Locate the cell with the specified text and output its [x, y] center coordinate. 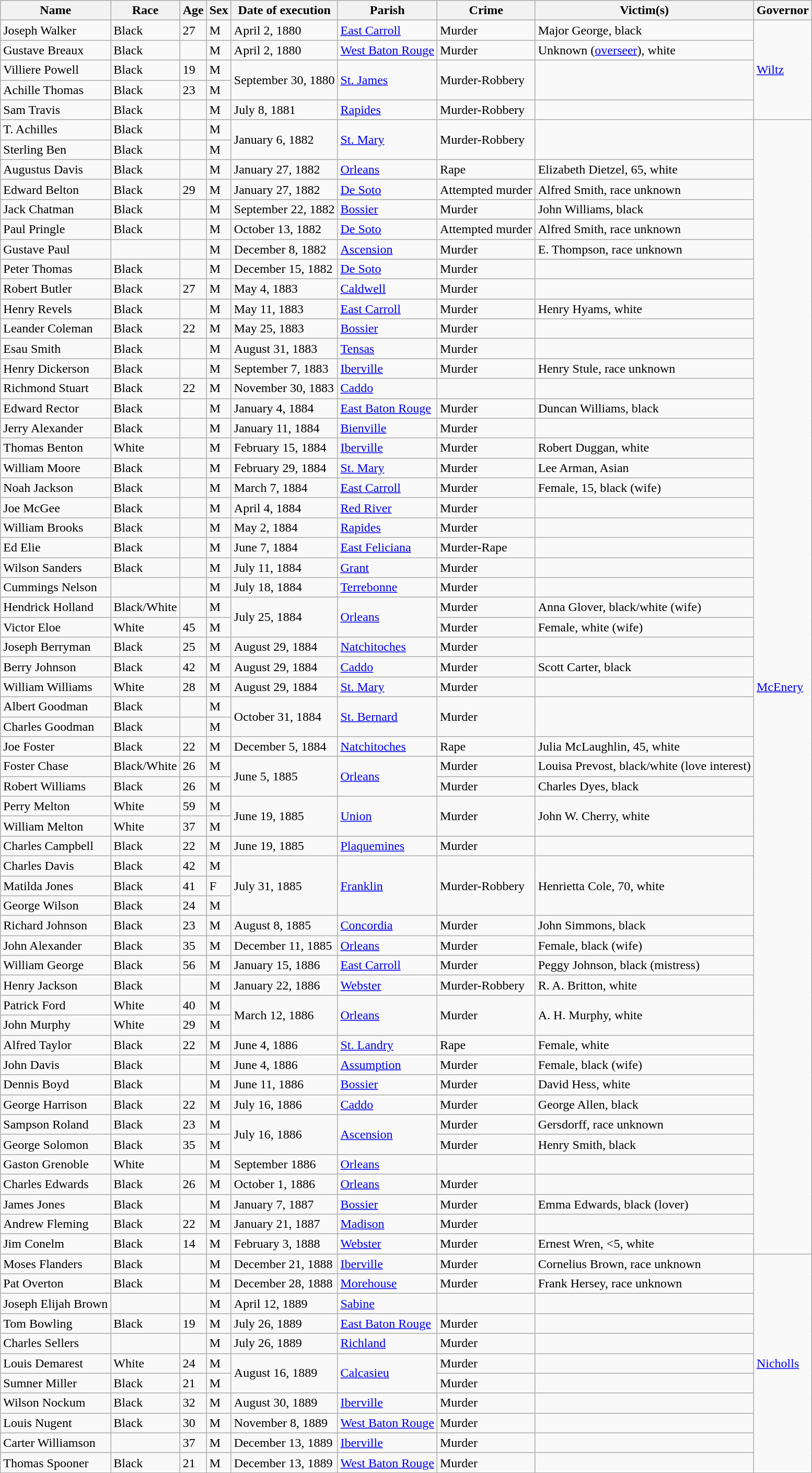
Andrew Fleming [55, 1224]
Murder-Rape [486, 547]
February 29, 1884 [284, 468]
William Melton [55, 826]
Sterling Ben [55, 149]
Richard Johnson [55, 926]
October 31, 1884 [284, 717]
Hendrick Holland [55, 607]
F [218, 886]
Unknown (overseer), white [644, 50]
John Williams, black [644, 209]
Duncan Williams, black [644, 408]
July 25, 1884 [284, 617]
Matilda Jones [55, 886]
Gustave Breaux [55, 50]
December 28, 1888 [284, 1284]
Thomas Spooner [55, 1463]
Henry Revels [55, 309]
Leander Coleman [55, 329]
32 [193, 1403]
Dennis Boyd [55, 1085]
December 21, 1888 [284, 1264]
Cummings Nelson [55, 588]
Alfred Taylor [55, 1045]
Female, white (wife) [644, 627]
Charles Edwards [55, 1184]
A. H. Murphy, white [644, 1015]
Jim Conelm [55, 1244]
Noah Jackson [55, 488]
Tom Bowling [55, 1324]
John Davis [55, 1065]
Sam Travis [55, 110]
Union [387, 816]
Age [193, 10]
Sex [218, 10]
February 3, 1888 [284, 1244]
Victor Eloe [55, 627]
June 7, 1884 [284, 547]
Frank Hersey, race unknown [644, 1284]
St. Bernard [387, 717]
Calcasieu [387, 1373]
William Brooks [55, 527]
Tensas [387, 349]
Gersdorff, race unknown [644, 1124]
June 11, 1886 [284, 1085]
Richmond Stuart [55, 388]
Charles Goodman [55, 727]
Robert Williams [55, 786]
Peggy Johnson, black (mistress) [644, 965]
John W. Cherry, white [644, 816]
John Simmons, black [644, 926]
Louis Demarest [55, 1363]
Paul Pringle [55, 229]
Charles Davis [55, 866]
July 8, 1881 [284, 110]
28 [193, 687]
Parish [387, 10]
Henry Stule, race unknown [644, 369]
T. Achilles [55, 130]
40 [193, 1005]
May 25, 1883 [284, 329]
E. Thompson, race unknown [644, 249]
Gustave Paul [55, 249]
Edward Belton [55, 189]
Henrietta Cole, 70, white [644, 885]
Joseph Elijah Brown [55, 1304]
Henry Smith, black [644, 1144]
August 31, 1883 [284, 349]
Villiere Powell [55, 70]
Date of execution [284, 10]
David Hess, white [644, 1085]
Wilson Nockum [55, 1403]
September 22, 1882 [284, 209]
Robert Duggan, white [644, 448]
August 16, 1889 [284, 1373]
Henry Dickerson [55, 369]
George Wilson [55, 906]
Franklin [387, 885]
56 [193, 965]
May 11, 1883 [284, 309]
Augustus Davis [55, 169]
Red River [387, 508]
Morehouse [387, 1284]
Cornelius Brown, race unknown [644, 1264]
September 30, 1880 [284, 80]
Nicholls [783, 1363]
March 12, 1886 [284, 1015]
25 [193, 647]
George Allen, black [644, 1104]
Moses Flanders [55, 1264]
January 15, 1886 [284, 965]
Plaquemines [387, 846]
Joseph Walker [55, 30]
January 22, 1886 [284, 985]
Terrebonne [387, 588]
April 12, 1889 [284, 1304]
Scott Carter, black [644, 667]
Robert Butler [55, 289]
Henry Hyams, white [644, 309]
St. Landry [387, 1045]
James Jones [55, 1204]
Caldwell [387, 289]
May 2, 1884 [284, 527]
Victim(s) [644, 10]
November 8, 1889 [284, 1423]
January 6, 1882 [284, 140]
14 [193, 1244]
Thomas Benton [55, 448]
Anna Glover, black/white (wife) [644, 607]
February 15, 1884 [284, 448]
December 8, 1882 [284, 249]
Assumption [387, 1065]
Concordia [387, 926]
William Williams [55, 687]
Joseph Berryman [55, 647]
Jack Chatman [55, 209]
William George [55, 965]
Esau Smith [55, 349]
December 5, 1884 [284, 746]
Ernest Wren, <5, white [644, 1244]
Jerry Alexander [55, 428]
Ed Elie [55, 547]
July 18, 1884 [284, 588]
Sampson Roland [55, 1124]
William Moore [55, 468]
Major George, black [644, 30]
Pat Overton [55, 1284]
Richland [387, 1343]
September 1886 [284, 1164]
Charles Dyes, black [644, 786]
December 15, 1882 [284, 269]
January 21, 1887 [284, 1224]
Emma Edwards, black (lover) [644, 1204]
Sumner Miller [55, 1383]
John Murphy [55, 1025]
41 [193, 886]
Name [55, 10]
30 [193, 1423]
October 1, 1886 [284, 1184]
January 7, 1887 [284, 1204]
R. A. Britton, white [644, 985]
Perry Melton [55, 806]
Achille Thomas [55, 90]
Carter Williamson [55, 1443]
July 31, 1885 [284, 885]
Bienville [387, 428]
Peter Thomas [55, 269]
Wilson Sanders [55, 567]
Wiltz [783, 70]
East Feliciana [387, 547]
Henry Jackson [55, 985]
Patrick Ford [55, 1005]
Female, white [644, 1045]
Gaston Grenoble [55, 1164]
March 7, 1884 [284, 488]
January 4, 1884 [284, 408]
November 30, 1883 [284, 388]
George Harrison [55, 1104]
McEnery [783, 687]
Edward Rector [55, 408]
Race [145, 10]
April 4, 1884 [284, 508]
St. James [387, 80]
Louis Nugent [55, 1423]
October 13, 1882 [284, 229]
Madison [387, 1224]
Sabine [387, 1304]
January 11, 1884 [284, 428]
Charles Campbell [55, 846]
59 [193, 806]
Grant [387, 567]
Female, 15, black (wife) [644, 488]
June 5, 1885 [284, 776]
September 7, 1883 [284, 369]
Charles Sellers [55, 1343]
Lee Arman, Asian [644, 468]
John Alexander [55, 946]
August 30, 1889 [284, 1403]
May 4, 1883 [284, 289]
August 8, 1885 [284, 926]
Albert Goodman [55, 707]
Berry Johnson [55, 667]
George Solomon [55, 1144]
Elizabeth Dietzel, 65, white [644, 169]
Julia McLaughlin, 45, white [644, 746]
Governor [783, 10]
Foster Chase [55, 766]
Joe Foster [55, 746]
Crime [486, 10]
July 11, 1884 [284, 567]
December 11, 1885 [284, 946]
45 [193, 627]
Joe McGee [55, 508]
Louisa Prevost, black/white (love interest) [644, 766]
